For the text-containing cell, return its midpoint in [x, y] coordinate format. 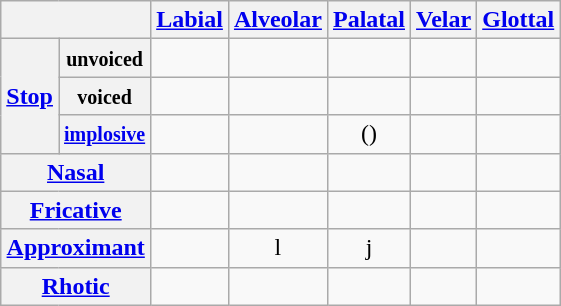
Glottal [518, 20]
Labial [190, 20]
() [368, 134]
Palatal [368, 20]
implosive [104, 134]
Nasal [76, 172]
Alveolar [278, 20]
voiced [104, 96]
l [278, 248]
Stop [30, 96]
Fricative [76, 210]
Velar [444, 20]
Approximant [76, 248]
unvoiced [104, 58]
Rhotic [76, 286]
j [368, 248]
